Return [X, Y] of the center of cell containing provided text 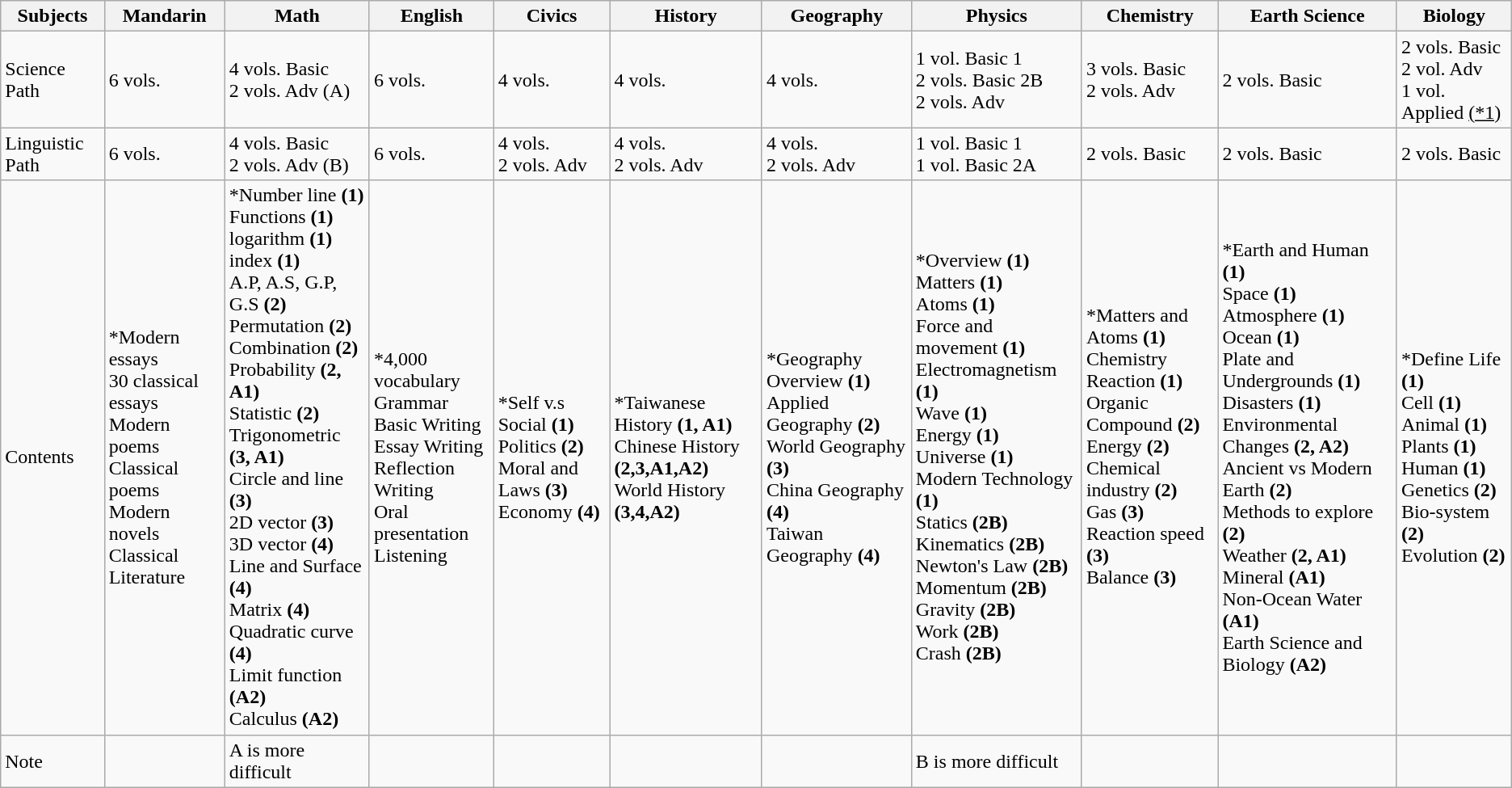
*Modern essays30 classical essaysModern poemsClassical poemsModern novelsClassical Literature [165, 457]
*Matters and Atoms (1)Chemistry Reaction (1)Organic Compound (2)Energy (2)Chemical industry (2)Gas (3)Reaction speed (3)Balance (3) [1149, 457]
Biology [1454, 16]
1 vol. Basic 11 vol. Basic 2A [997, 154]
*4,000 vocabularyGrammarBasic WritingEssay WritingReflection WritingOral presentationListening [431, 457]
English [431, 16]
B is more difficult [997, 761]
Linguistic Path [52, 154]
Science Path [52, 79]
*Define Life (1)Cell (1)Animal (1)Plants (1)Human (1)Genetics (2)Bio-system (2)Evolution (2) [1454, 457]
Contents [52, 457]
4 vols. Basic2 vols. Adv (B) [297, 154]
1 vol. Basic 12 vols. Basic 2B2 vols. Adv [997, 79]
*Taiwanese History (1, A1)Chinese History(2,3,A1,A2)World History(3,4,A2) [686, 457]
Subjects [52, 16]
*Self v.s Social (1)Politics (2)Moral and Laws (3)Economy (4) [552, 457]
Civics [552, 16]
4 vols. Basic2 vols. Adv (A) [297, 79]
Geography [837, 16]
Mandarin [165, 16]
Chemistry [1149, 16]
Earth Science [1307, 16]
Note [52, 761]
*Geography Overview (1)Applied Geography (2)World Geography (3)China Geography (4)Taiwan Geography (4) [837, 457]
Math [297, 16]
A is more difficult [297, 761]
2 vols. Basic2 vol. Adv1 vol. Applied (*1) [1454, 79]
History [686, 16]
3 vols. Basic2 vols. Adv [1149, 79]
Physics [997, 16]
